Return the (x, y) coordinate for the center point of the cell that contains the specified text.  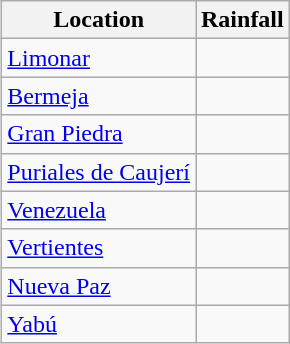
Limonar (99, 58)
Rainfall (243, 20)
Location (99, 20)
Nueva Paz (99, 286)
Yabú (99, 324)
Bermeja (99, 96)
Venezuela (99, 210)
Vertientes (99, 248)
Gran Piedra (99, 134)
Puriales de Caujerí (99, 172)
